Provide the [x, y] coordinate of the cell's center where the given text is located.  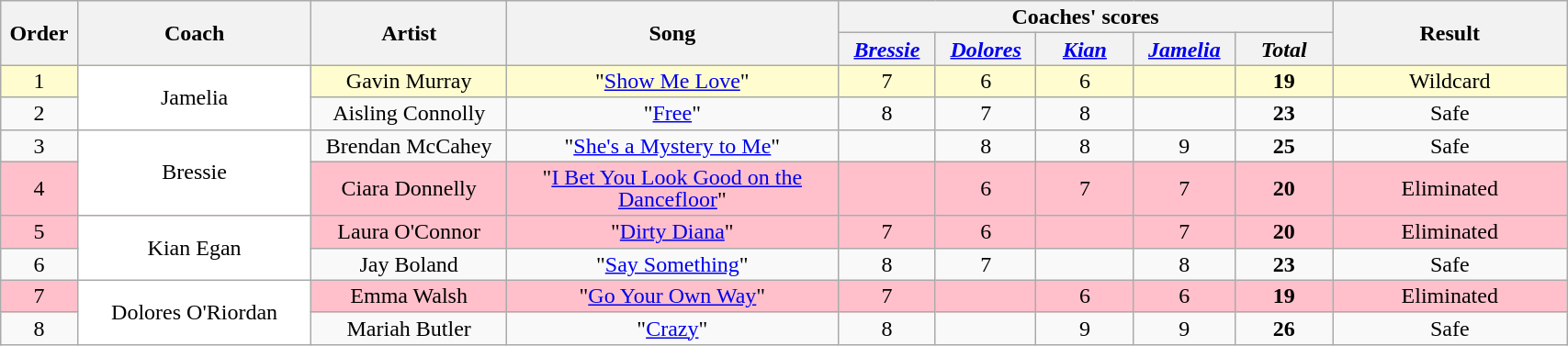
Wildcard [1450, 81]
26 [1284, 329]
25 [1284, 145]
Dolores [985, 50]
Brendan McCahey [409, 145]
5 [39, 231]
"Show Me Love" [672, 81]
"Say Something" [672, 264]
Mariah Butler [409, 329]
Song [672, 33]
Kian [1085, 50]
"I Bet You Look Good on the Dancefloor" [672, 189]
2 [39, 114]
"Free" [672, 114]
Ciara Donnelly [409, 189]
Jay Boland [409, 264]
"She's a Mystery to Me" [672, 145]
"Dirty Diana" [672, 231]
"Crazy" [672, 329]
Result [1450, 33]
3 [39, 145]
1 [39, 81]
Coaches' scores [1085, 17]
Aisling Connolly [409, 114]
Kian Egan [195, 248]
Dolores O'Riordan [195, 312]
Laura O'Connor [409, 231]
"Go Your Own Way" [672, 296]
Order [39, 33]
Artist [409, 33]
Total [1284, 50]
Coach [195, 33]
Emma Walsh [409, 296]
4 [39, 189]
Gavin Murray [409, 81]
